Return [x, y] of the center of cell containing provided text 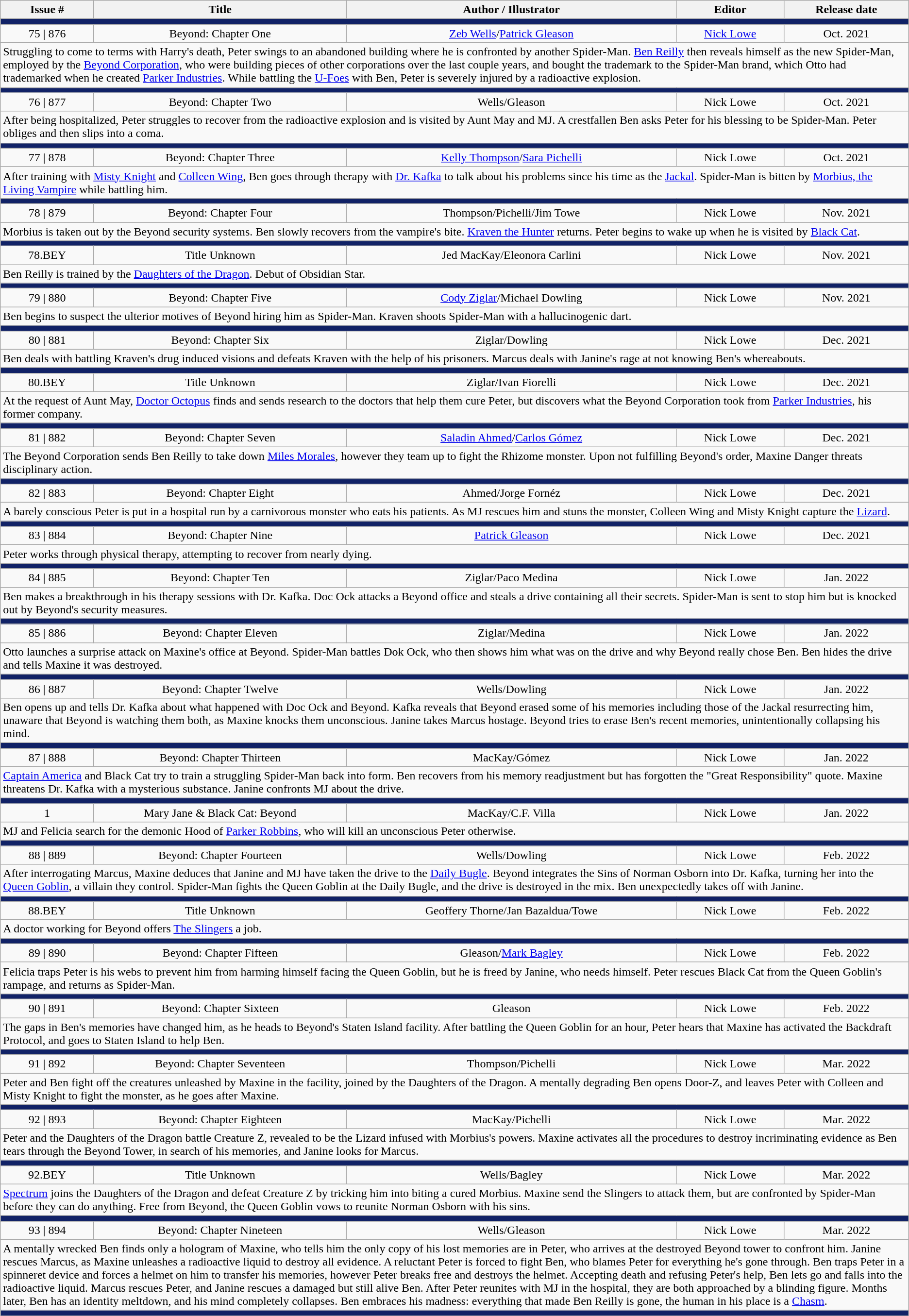
Author / Illustrator [511, 10]
78 | 879 [48, 213]
Beyond: Chapter Fourteen [220, 855]
86 | 887 [48, 689]
Mary Jane & Black Cat: Beyond [220, 813]
88.BEY [48, 911]
Saladin Ahmed/Carlos Gómez [511, 438]
85 | 886 [48, 633]
81 | 882 [48, 438]
84 | 885 [48, 578]
A doctor working for Beyond offers The Slingers a job. [454, 929]
Peter works through physical therapy, attempting to recover from nearly dying. [454, 554]
Ben Reilly is trained by the Daughters of the Dragon. Debut of Obsidian Star. [454, 274]
Beyond: Chapter Seventeen [220, 1064]
Thompson/Pichelli/Jim Towe [511, 213]
90 | 891 [48, 1008]
80 | 881 [48, 340]
MacKay/C.F. Villa [511, 813]
Beyond: Chapter Four [220, 213]
Gleason/Mark Bagley [511, 953]
Beyond: Chapter Eighteen [220, 1119]
Geoffery Thorne/Jan Bazaldua/Towe [511, 911]
Thompson/Pichelli [511, 1064]
Ahmed/Jorge Fornéz [511, 493]
79 | 880 [48, 298]
Beyond: Chapter Seven [220, 438]
87 | 888 [48, 757]
Wells/Bagley [511, 1175]
91 | 892 [48, 1064]
Beyond: Chapter Five [220, 298]
92.BEY [48, 1175]
Patrick Gleason [511, 536]
Zeb Wells/Patrick Gleason [511, 34]
Kelly Thompson/Sara Pichelli [511, 157]
Beyond: Chapter Two [220, 102]
Beyond: Chapter Sixteen [220, 1008]
Beyond: Chapter Thirteen [220, 757]
88 | 889 [48, 855]
Beyond: Chapter Eleven [220, 633]
Jed MacKay/Eleonora Carlini [511, 255]
75 | 876 [48, 34]
89 | 890 [48, 953]
Beyond: Chapter Fifteen [220, 953]
93 | 894 [48, 1230]
Title [220, 10]
Ziglar/Paco Medina [511, 578]
Ziglar/Ivan Fiorelli [511, 382]
Beyond: Chapter Nine [220, 536]
78.BEY [48, 255]
Beyond: Chapter Three [220, 157]
MJ and Felicia search for the demonic Hood of Parker Robbins, who will kill an unconscious Peter otherwise. [454, 831]
Beyond: Chapter Nineteen [220, 1230]
Editor [730, 10]
Beyond: Chapter Ten [220, 578]
MacKay/Gómez [511, 757]
Beyond: Chapter Eight [220, 493]
83 | 884 [48, 536]
1 [48, 813]
MacKay/Pichelli [511, 1119]
Ziglar/Medina [511, 633]
76 | 877 [48, 102]
Issue # [48, 10]
Beyond: Chapter One [220, 34]
77 | 878 [48, 157]
Ben begins to suspect the ulterior motives of Beyond hiring him as Spider-Man. Kraven shoots Spider-Man with a hallucinogenic dart. [454, 316]
Beyond: Chapter Twelve [220, 689]
Beyond: Chapter Six [220, 340]
92 | 893 [48, 1119]
Ziglar/Dowling [511, 340]
Release date [846, 10]
80.BEY [48, 382]
Cody Ziglar/Michael Dowling [511, 298]
82 | 883 [48, 493]
Gleason [511, 1008]
